Capture the cell that displays the provided text and extract its [x, y] central coordinate. 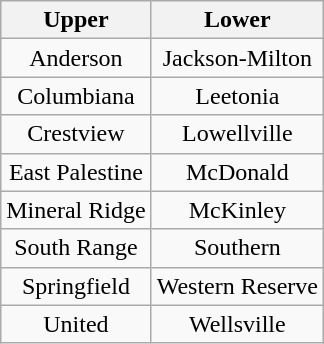
Mineral Ridge [76, 210]
Anderson [76, 58]
Springfield [76, 286]
Crestview [76, 134]
Upper [76, 20]
McDonald [237, 172]
Lowellville [237, 134]
Leetonia [237, 96]
Western Reserve [237, 286]
McKinley [237, 210]
East Palestine [76, 172]
Wellsville [237, 324]
Southern [237, 248]
Jackson-Milton [237, 58]
Columbiana [76, 96]
United [76, 324]
South Range [76, 248]
Lower [237, 20]
